From the cell containing the given text, extract its center point as (X, Y) coordinate. 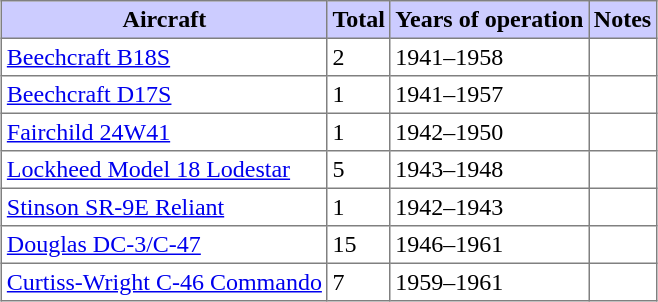
Beechcraft D17S (165, 95)
Years of operation (489, 20)
Fairchild 24W41 (165, 132)
1942–1943 (489, 207)
1943–1948 (489, 170)
Curtiss-Wright C-46 Commando (165, 282)
Stinson SR-9E Reliant (165, 207)
Notes (623, 20)
1941–1957 (489, 95)
2 (358, 57)
Douglas DC-3/C-47 (165, 245)
15 (358, 245)
Lockheed Model 18 Lodestar (165, 170)
1959–1961 (489, 282)
1946–1961 (489, 245)
1942–1950 (489, 132)
Aircraft (165, 20)
Beechcraft B18S (165, 57)
1941–1958 (489, 57)
Total (358, 20)
5 (358, 170)
7 (358, 282)
